Capture the cell that displays the provided text and extract its [x, y] central coordinate. 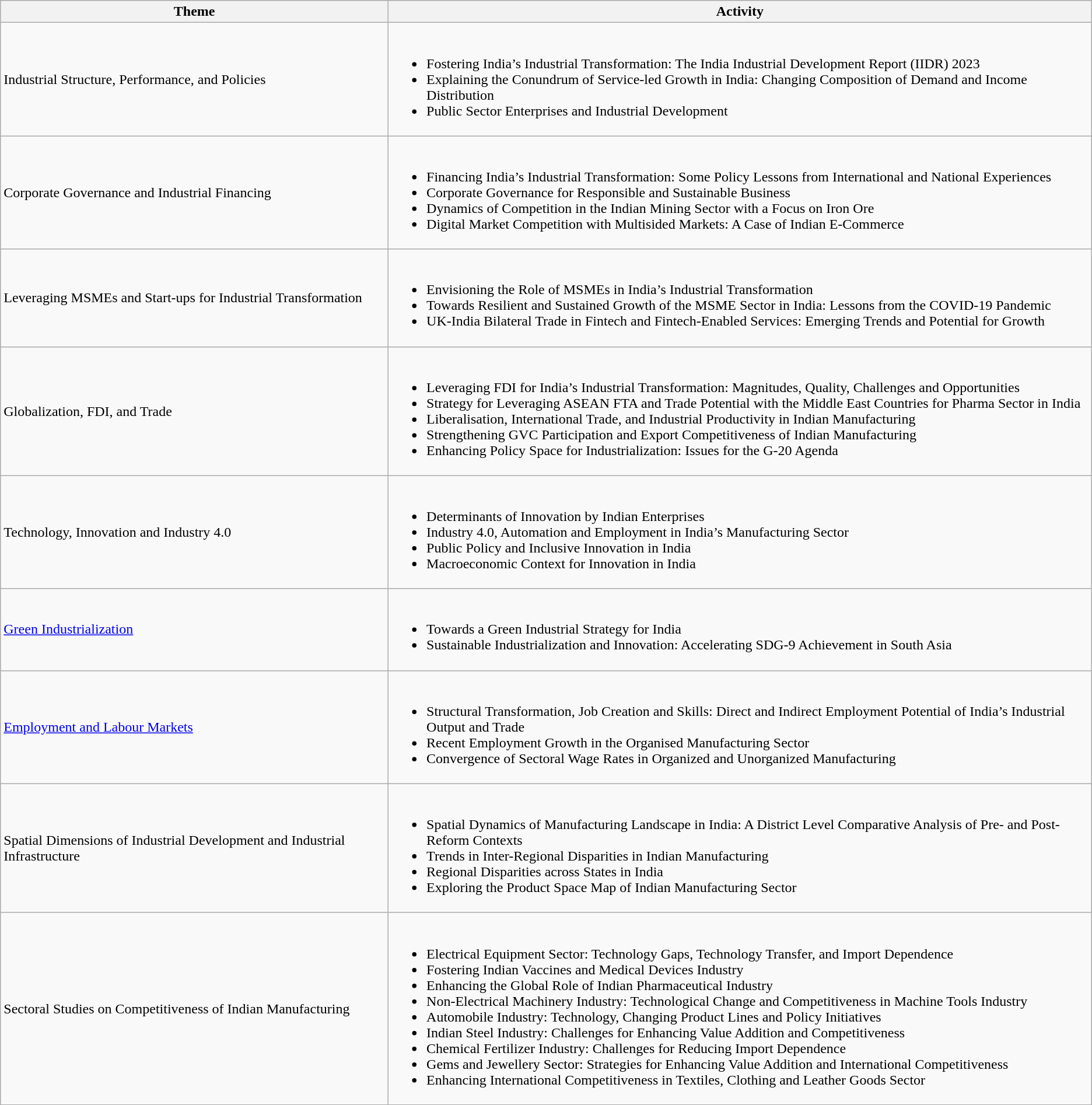
Industrial Structure, Performance, and Policies [195, 79]
Corporate Governance and Industrial Financing [195, 193]
Spatial Dimensions of Industrial Development and Industrial Infrastructure [195, 848]
Employment and Labour Markets [195, 727]
Theme [195, 12]
Towards a Green Industrial Strategy for IndiaSustainable Industrialization and Innovation: Accelerating SDG-9 Achievement in South Asia [740, 630]
Activity [740, 12]
Green Industrialization [195, 630]
Technology, Innovation and Industry 4.0 [195, 532]
Globalization, FDI, and Trade [195, 411]
Sectoral Studies on Competitiveness of Indian Manufacturing [195, 1008]
Leveraging MSMEs and Start-ups for Industrial Transformation [195, 298]
